Search for the cell housing the specified text and yield its (x, y) center coordinate. 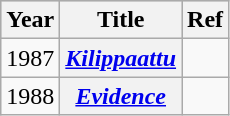
Title (121, 20)
Ref (206, 20)
Kilippaattu (121, 58)
Evidence (121, 96)
Year (30, 20)
1988 (30, 96)
1987 (30, 58)
